Identify which cell holds the provided text, then report its (x, y) central coordinate. 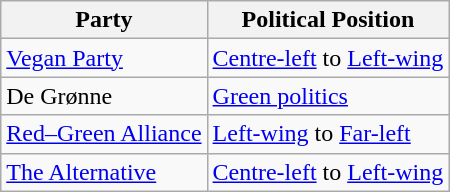
The Alternative (104, 172)
Left-wing to Far-left (328, 134)
Political Position (328, 20)
Green politics (328, 96)
De Grønne (104, 96)
Red–Green Alliance (104, 134)
Party (104, 20)
Vegan Party (104, 58)
